Return the [X, Y] coordinate for the center point of the cell that contains the specified text.  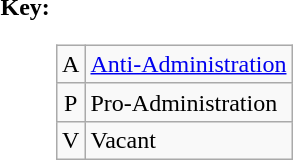
A [71, 64]
Pro-Administration [188, 102]
Vacant [188, 140]
V [71, 140]
Anti-Administration [188, 64]
P [71, 102]
